Pinpoint the cell where the given text exists, returning its [X, Y] midpoint coordinate. 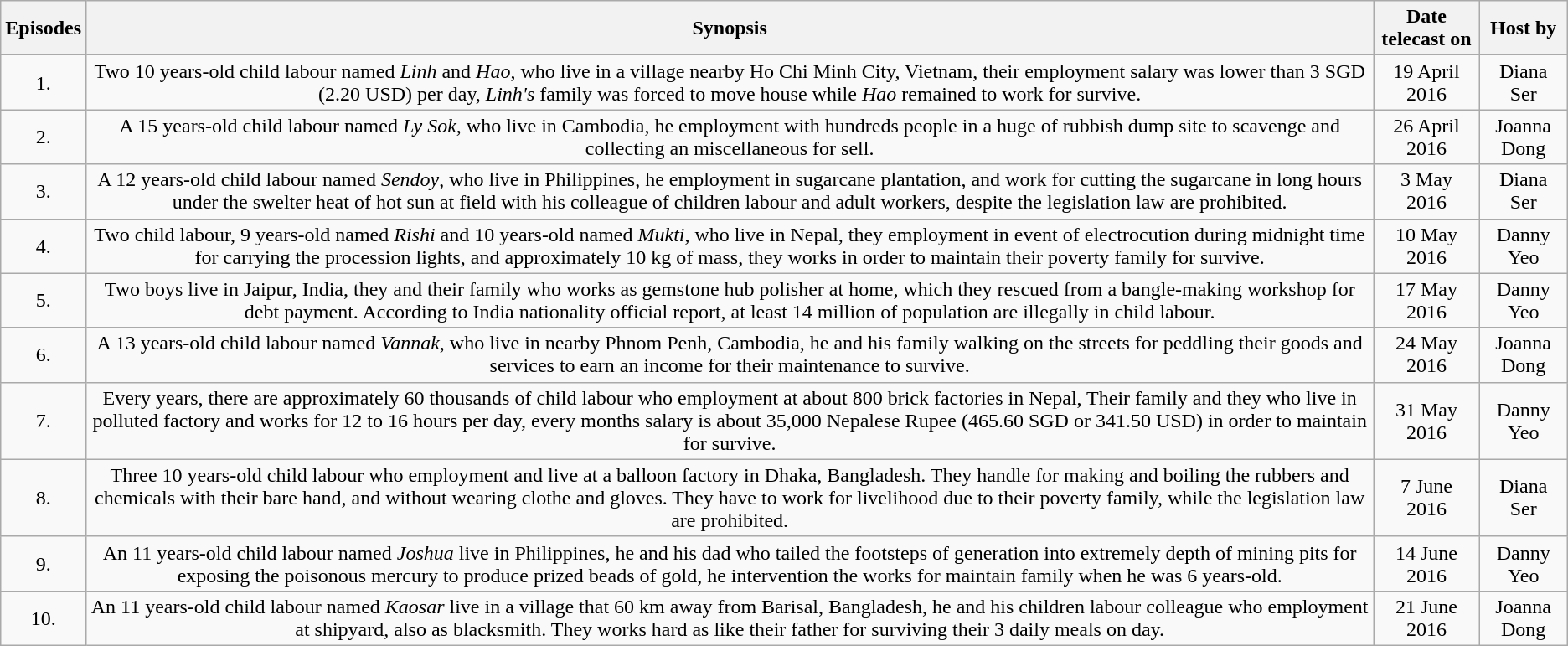
Host by [1523, 28]
26 April 2016 [1426, 137]
21 June 2016 [1426, 618]
7 June 2016 [1426, 498]
31 May 2016 [1426, 421]
3. [44, 191]
5. [44, 300]
14 June 2016 [1426, 563]
2. [44, 137]
9. [44, 563]
3 May 2016 [1426, 191]
Episodes [44, 28]
17 May 2016 [1426, 300]
10 May 2016 [1426, 246]
Synopsis [730, 28]
10. [44, 618]
7. [44, 421]
19 April 2016 [1426, 82]
1. [44, 82]
4. [44, 246]
24 May 2016 [1426, 355]
6. [44, 355]
8. [44, 498]
Date telecast on [1426, 28]
